Detect which cell encompasses the target text, then output its [x, y] center coordinate. 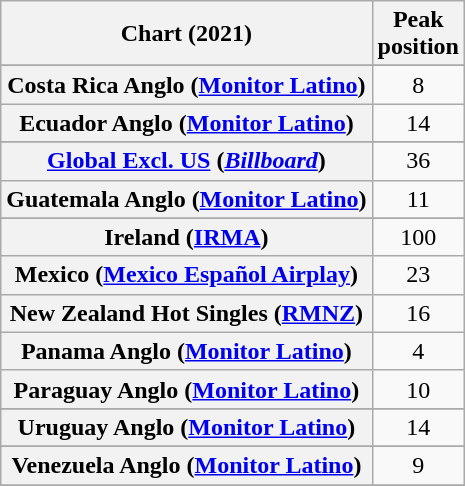
10 [418, 389]
Ecuador Anglo (Monitor Latino) [186, 123]
11 [418, 199]
4 [418, 351]
36 [418, 161]
9 [418, 465]
Venezuela Anglo (Monitor Latino) [186, 465]
23 [418, 275]
Peakposition [418, 34]
New Zealand Hot Singles (RMNZ) [186, 313]
Ireland (IRMA) [186, 237]
16 [418, 313]
Chart (2021) [186, 34]
Paraguay Anglo (Monitor Latino) [186, 389]
Guatemala Anglo (Monitor Latino) [186, 199]
Panama Anglo (Monitor Latino) [186, 351]
Uruguay Anglo (Monitor Latino) [186, 427]
Costa Rica Anglo (Monitor Latino) [186, 85]
100 [418, 237]
Mexico (Mexico Español Airplay) [186, 275]
8 [418, 85]
Global Excl. US (Billboard) [186, 161]
